Determine the (X, Y) coordinate at the center of the cell enclosing the given text.  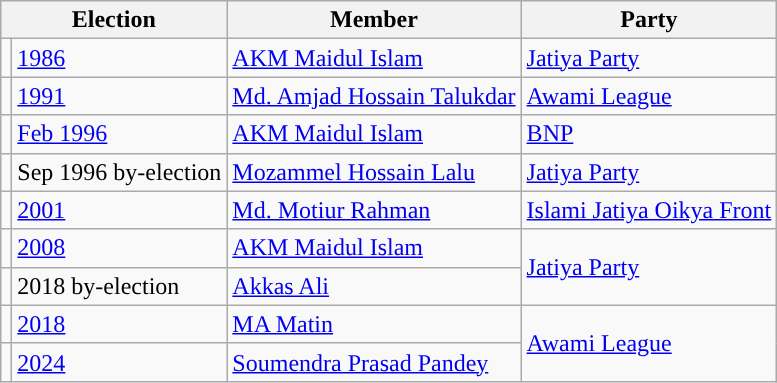
Member (374, 20)
Akkas Ali (374, 286)
MA Matin (374, 324)
Party (649, 20)
2008 (120, 248)
Sep 1996 by-election (120, 172)
2001 (120, 210)
Election (114, 20)
Islami Jatiya Oikya Front (649, 210)
2018 by-election (120, 286)
Md. Motiur Rahman (374, 210)
1986 (120, 58)
2018 (120, 324)
BNP (649, 134)
Soumendra Prasad Pandey (374, 362)
Feb 1996 (120, 134)
2024 (120, 362)
1991 (120, 96)
Md. Amjad Hossain Talukdar (374, 96)
Mozammel Hossain Lalu (374, 172)
